Determine the (X, Y) coordinate at the center of the cell enclosing the given text.  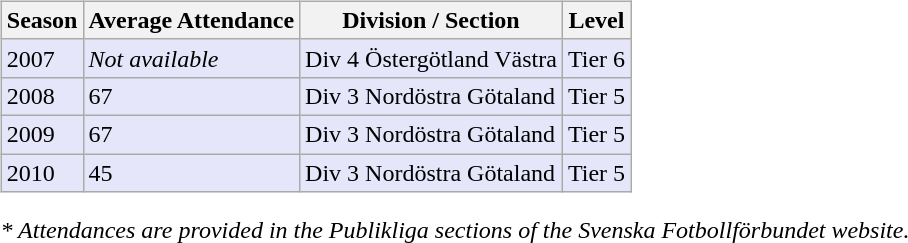
Tier 6 (596, 58)
2009 (42, 134)
Level (596, 20)
Division / Section (432, 20)
2010 (42, 173)
Average Attendance (192, 20)
Season (42, 20)
Div 4 Östergötland Västra (432, 58)
2008 (42, 96)
45 (192, 173)
Not available (192, 58)
2007 (42, 58)
